Capture the cell that displays the provided text and extract its (x, y) central coordinate. 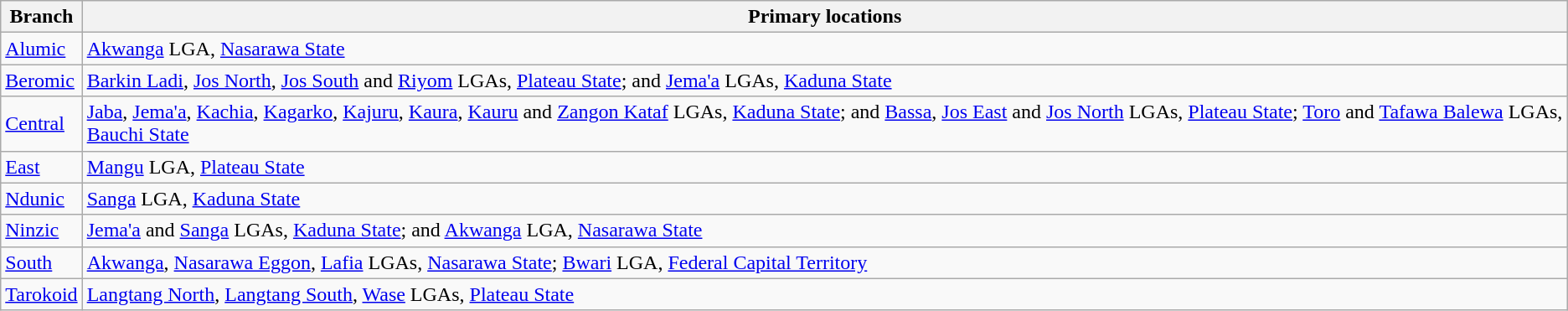
Sanga LGA, Kaduna State (824, 199)
Alumic (42, 49)
Akwanga LGA, Nasarawa State (824, 49)
Central (42, 124)
Tarokoid (42, 294)
Branch (42, 17)
Akwanga, Nasarawa Eggon, Lafia LGAs, Nasarawa State; Bwari LGA, Federal Capital Territory (824, 262)
Langtang North, Langtang South, Wase LGAs, Plateau State (824, 294)
South (42, 262)
East (42, 167)
Beromic (42, 80)
Mangu LGA, Plateau State (824, 167)
Primary locations (824, 17)
Ndunic (42, 199)
Barkin Ladi, Jos North, Jos South and Riyom LGAs, Plateau State; and Jema'a LGAs, Kaduna State (824, 80)
Jema'a and Sanga LGAs, Kaduna State; and Akwanga LGA, Nasarawa State (824, 231)
Ninzic (42, 231)
